Extract the (X, Y) coordinate from the center of the cell holding the provided text.  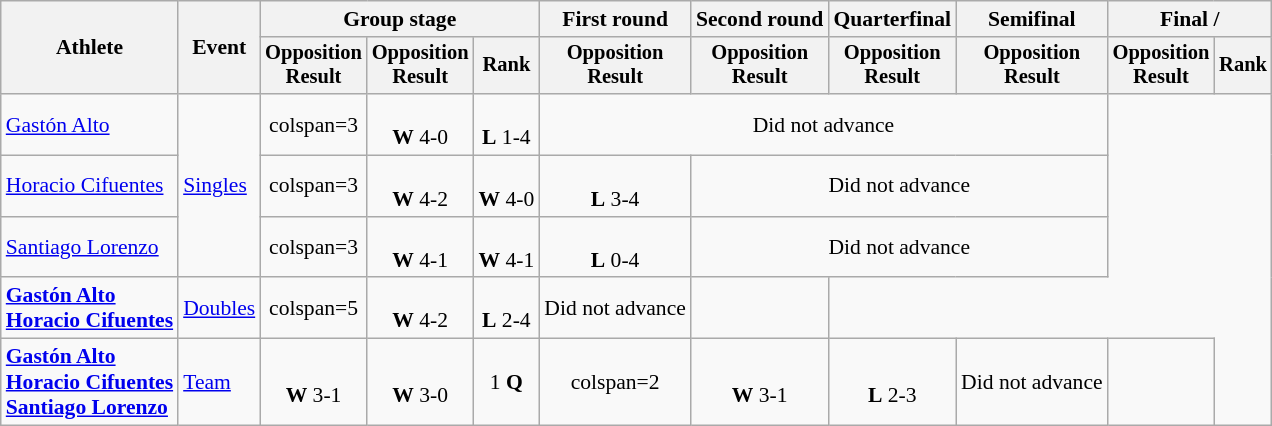
colspan=5 (314, 308)
Group stage (400, 19)
L 0-4 (615, 248)
Doubles (219, 308)
Singles (219, 186)
L 2-4 (506, 308)
Quarterfinal (892, 19)
Team (219, 382)
Gastón AltoHoracio CifuentesSantiago Lorenzo (90, 382)
Gastón AltoHoracio Cifuentes (90, 308)
Second round (760, 19)
1 Q (506, 382)
L 2-3 (892, 382)
Santiago Lorenzo (90, 248)
colspan=2 (615, 382)
W 3-0 (420, 382)
Gastón Alto (90, 124)
Horacio Cifuentes (90, 186)
First round (615, 19)
Final / (1190, 19)
L 1-4 (506, 124)
Event (219, 48)
Athlete (90, 48)
Semifinal (1032, 19)
L 3-4 (615, 186)
